For the text-containing cell, return its midpoint in (x, y) coordinate format. 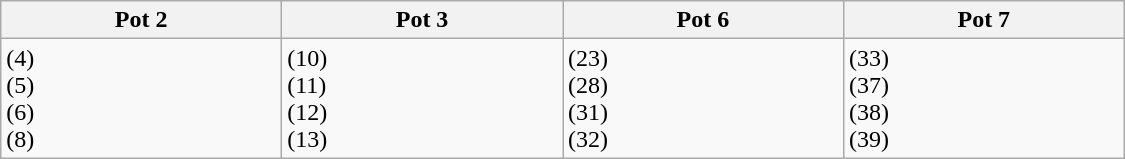
(4) (5) (6) (8) (142, 98)
(33) (37) (38) (39) (984, 98)
Pot 2 (142, 20)
(23) (28) (31) (32) (702, 98)
Pot 3 (422, 20)
(10) (11) (12) (13) (422, 98)
Pot 7 (984, 20)
Pot 6 (702, 20)
